From the cell containing the given text, extract its center point as [x, y] coordinate. 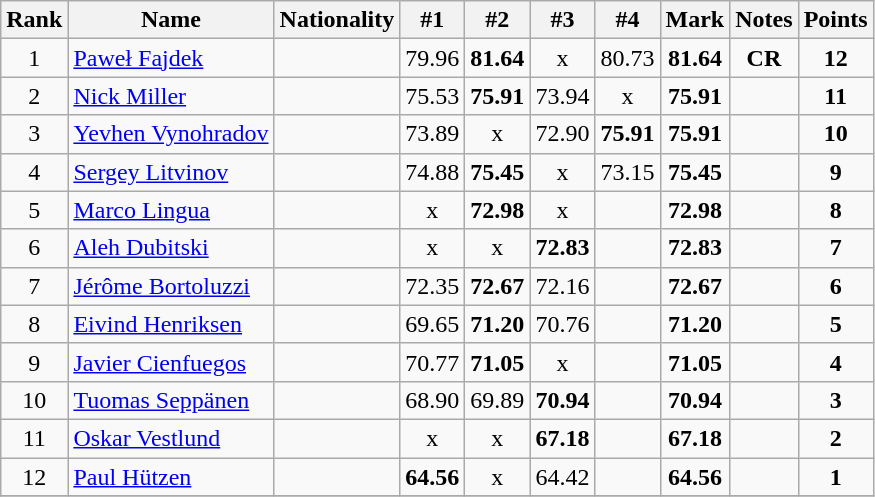
73.15 [628, 172]
Marco Lingua [171, 210]
Aleh Dubitski [171, 248]
79.96 [432, 58]
CR [764, 58]
#3 [562, 20]
73.94 [562, 96]
Javier Cienfuegos [171, 362]
69.65 [432, 324]
Tuomas Seppänen [171, 400]
Rank [34, 20]
Eivind Henriksen [171, 324]
72.35 [432, 286]
Nationality [337, 20]
Oskar Vestlund [171, 438]
#1 [432, 20]
70.77 [432, 362]
80.73 [628, 58]
72.16 [562, 286]
Nick Miller [171, 96]
64.42 [562, 477]
70.76 [562, 324]
75.53 [432, 96]
Jérôme Bortoluzzi [171, 286]
#2 [498, 20]
Name [171, 20]
#4 [628, 20]
Paul Hützen [171, 477]
74.88 [432, 172]
69.89 [498, 400]
Notes [764, 20]
Points [836, 20]
Paweł Fajdek [171, 58]
Mark [695, 20]
73.89 [432, 134]
Yevhen Vynohradov [171, 134]
72.90 [562, 134]
Sergey Litvinov [171, 172]
68.90 [432, 400]
